Scan for the cell matching the given text and deliver its (X, Y) coordinate at center. 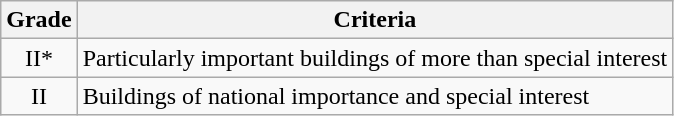
II* (39, 58)
Buildings of national importance and special interest (375, 96)
Particularly important buildings of more than special interest (375, 58)
Criteria (375, 20)
Grade (39, 20)
II (39, 96)
